Determine the [x, y] coordinate at the center of the cell enclosing the given text.  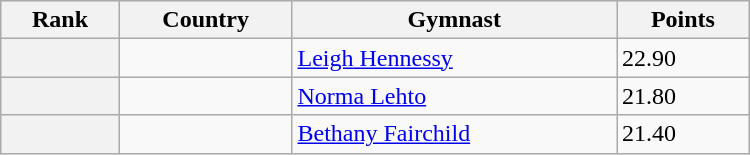
Bethany Fairchild [454, 134]
Country [206, 20]
21.40 [684, 134]
Gymnast [454, 20]
Rank [60, 20]
Points [684, 20]
Norma Lehto [454, 96]
21.80 [684, 96]
Leigh Hennessy [454, 58]
22.90 [684, 58]
